Determine the [X, Y] coordinate at the center of the cell enclosing the given text.  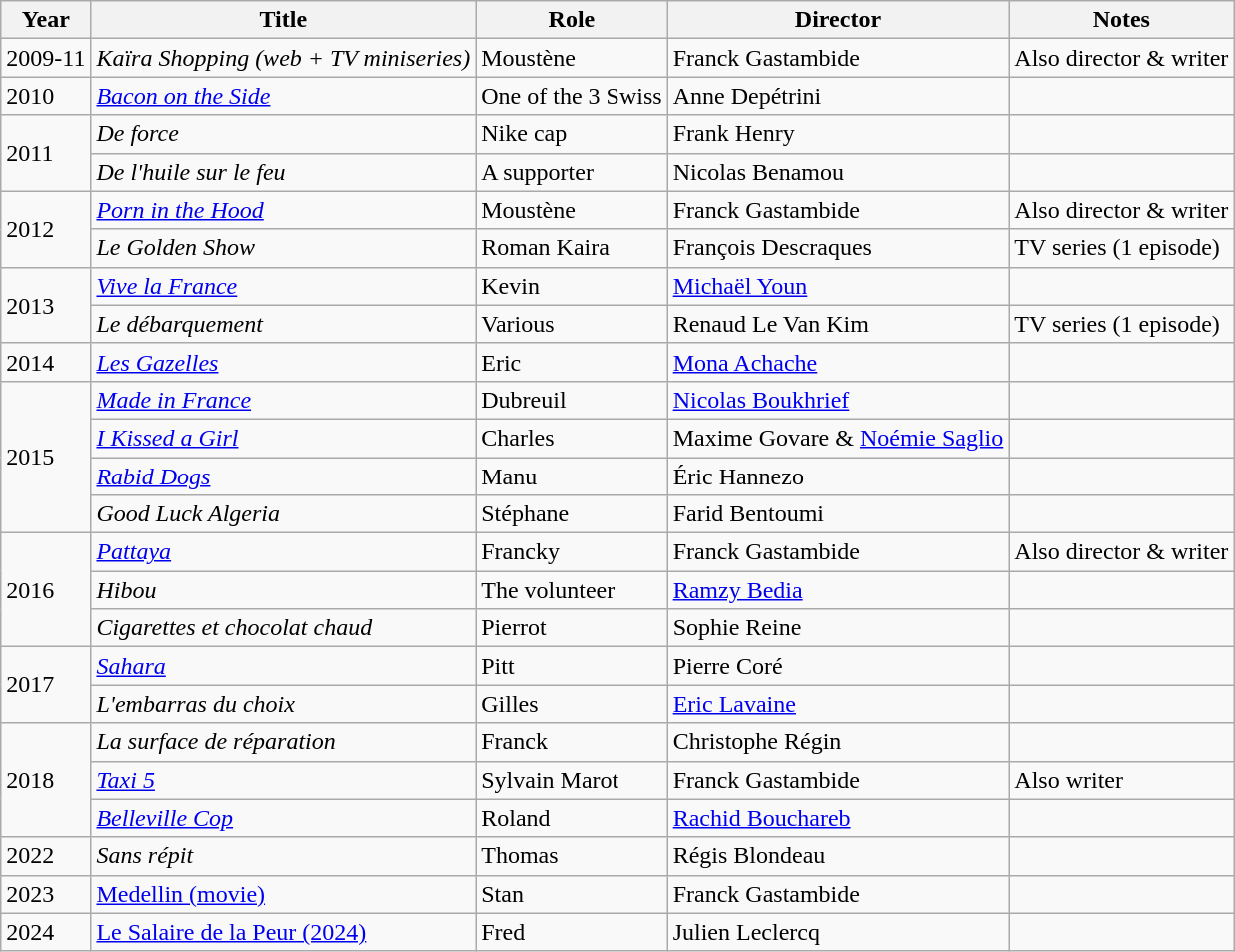
Charles [572, 438]
Renaud Le Van Kim [838, 324]
Nicolas Boukhrief [838, 400]
Bacon on the Side [284, 96]
L'embarras du choix [284, 704]
Frank Henry [838, 134]
Michaël Youn [838, 286]
Hibou [284, 590]
Sans répit [284, 856]
The volunteer [572, 590]
François Descraques [838, 248]
Rachid Bouchareb [838, 818]
Director [838, 20]
Nike cap [572, 134]
2010 [46, 96]
Notes [1121, 20]
Manu [572, 476]
Fred [572, 932]
Éric Hannezo [838, 476]
I Kissed a Girl [284, 438]
2023 [46, 894]
Taxi 5 [284, 780]
Rabid Dogs [284, 476]
Vive la France [284, 286]
Various [572, 324]
Year [46, 20]
2022 [46, 856]
Eric [572, 362]
2017 [46, 685]
Roman Kaira [572, 248]
Sophie Reine [838, 628]
Good Luck Algeria [284, 514]
Thomas [572, 856]
Christophe Régin [838, 742]
Belleville Cop [284, 818]
Julien Leclercq [838, 932]
Pattaya [284, 552]
Kaïra Shopping (web + TV miniseries) [284, 58]
Pierre Coré [838, 666]
De l'huile sur le feu [284, 172]
Sylvain Marot [572, 780]
Roland [572, 818]
Sahara [284, 666]
2018 [46, 780]
Role [572, 20]
Gilles [572, 704]
Franck [572, 742]
Maxime Govare & Noémie Saglio [838, 438]
2016 [46, 590]
Porn in the Hood [284, 210]
Pierrot [572, 628]
2014 [46, 362]
Le Salaire de la Peur (2024) [284, 932]
Les Gazelles [284, 362]
Ramzy Bedia [838, 590]
Régis Blondeau [838, 856]
2011 [46, 153]
Kevin [572, 286]
2012 [46, 229]
Dubreuil [572, 400]
Stan [572, 894]
A supporter [572, 172]
Nicolas Benamou [838, 172]
Pitt [572, 666]
2024 [46, 932]
2015 [46, 457]
Made in France [284, 400]
Stéphane [572, 514]
Le Golden Show [284, 248]
Medellin (movie) [284, 894]
La surface de réparation [284, 742]
One of the 3 Swiss [572, 96]
Le débarquement [284, 324]
2013 [46, 305]
Mona Achache [838, 362]
Anne Depétrini [838, 96]
2009-11 [46, 58]
Title [284, 20]
Farid Bentoumi [838, 514]
De force [284, 134]
Also writer [1121, 780]
Eric Lavaine [838, 704]
Francky [572, 552]
Cigarettes et chocolat chaud [284, 628]
